Provide the [X, Y] coordinate of the cell's center where the given text is located.  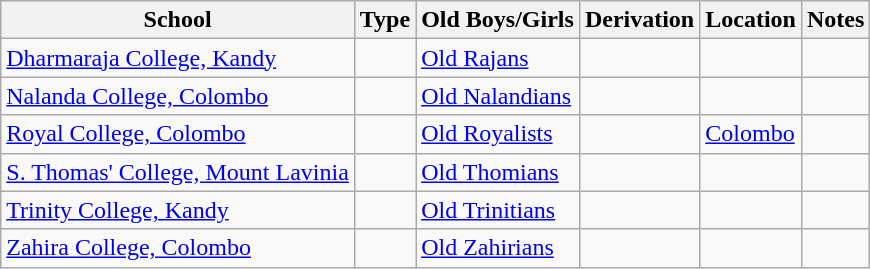
Royal College, Colombo [178, 134]
Notes [835, 20]
Old Thomians [498, 172]
S. Thomas' College, Mount Lavinia [178, 172]
Type [384, 20]
Old Zahirians [498, 248]
School [178, 20]
Trinity College, Kandy [178, 210]
Old Rajans [498, 58]
Old Nalandians [498, 96]
Old Boys/Girls [498, 20]
Location [751, 20]
Old Trinitians [498, 210]
Nalanda College, Colombo [178, 96]
Zahira College, Colombo [178, 248]
Old Royalists [498, 134]
Derivation [639, 20]
Colombo [751, 134]
Dharmaraja College, Kandy [178, 58]
